Extract the [X, Y] coordinate from the center of the cell holding the provided text.  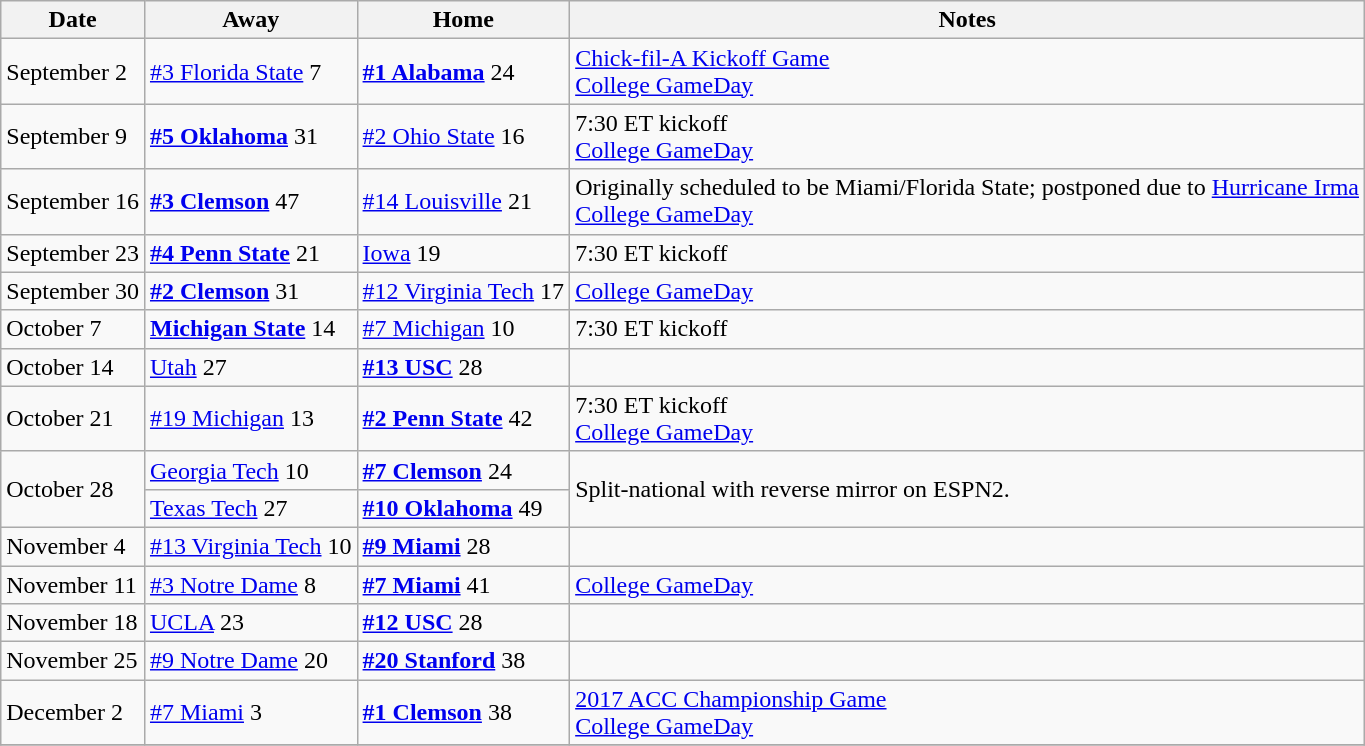
#5 Oklahoma 31 [250, 136]
#1 Clemson 38 [464, 712]
Away [250, 20]
Split-national with reverse mirror on ESPN2. [968, 489]
October 7 [73, 329]
#4 Penn State 21 [250, 253]
#3 Notre Dame 8 [250, 585]
#14 Louisville 21 [464, 202]
#1 Alabama 24 [464, 72]
Date [73, 20]
#7 Miami 3 [250, 712]
#3 Clemson 47 [250, 202]
#2 Ohio State 16 [464, 136]
#3 Florida State 7 [250, 72]
Texas Tech 27 [250, 508]
Notes [968, 20]
Home [464, 20]
#7 Michigan 10 [464, 329]
UCLA 23 [250, 623]
#12 USC 28 [464, 623]
September 30 [73, 291]
#10 Oklahoma 49 [464, 508]
November 4 [73, 546]
October 14 [73, 367]
#2 Clemson 31 [250, 291]
September 9 [73, 136]
#12 Virginia Tech 17 [464, 291]
October 28 [73, 489]
2017 ACC Championship GameCollege GameDay [968, 712]
#2 Penn State 42 [464, 418]
December 2 [73, 712]
Georgia Tech 10 [250, 470]
#7 Miami 41 [464, 585]
October 21 [73, 418]
September 16 [73, 202]
September 23 [73, 253]
Michigan State 14 [250, 329]
Originally scheduled to be Miami/Florida State; postponed due to Hurricane IrmaCollege GameDay [968, 202]
#9 Notre Dame 20 [250, 661]
November 11 [73, 585]
November 25 [73, 661]
#7 Clemson 24 [464, 470]
#20 Stanford 38 [464, 661]
#9 Miami 28 [464, 546]
November 18 [73, 623]
Utah 27 [250, 367]
Iowa 19 [464, 253]
#13 USC 28 [464, 367]
Chick-fil-A Kickoff GameCollege GameDay [968, 72]
#19 Michigan 13 [250, 418]
September 2 [73, 72]
#13 Virginia Tech 10 [250, 546]
